Scan for the cell matching the given text and deliver its [X, Y] coordinate at center. 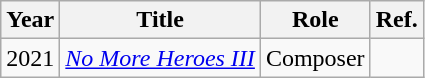
Title [160, 20]
2021 [30, 58]
Ref. [396, 20]
Role [315, 20]
Year [30, 20]
No More Heroes III [160, 58]
Composer [315, 58]
